Pinpoint the cell where the given text exists, returning its [X, Y] midpoint coordinate. 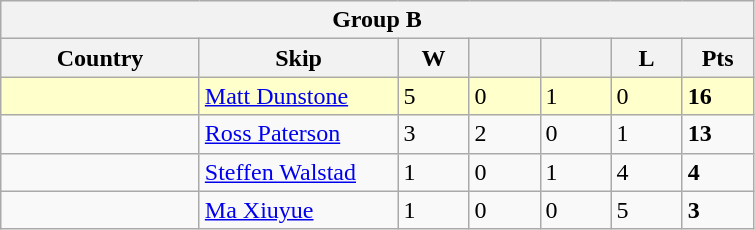
16 [718, 96]
Pts [718, 58]
Ma Xiuyue [298, 210]
Matt Dunstone [298, 96]
Country [100, 58]
Skip [298, 58]
L [646, 58]
Steffen Walstad [298, 172]
Group B [377, 20]
2 [504, 134]
13 [718, 134]
W [434, 58]
Ross Paterson [298, 134]
